Capture the cell that displays the provided text and extract its (x, y) central coordinate. 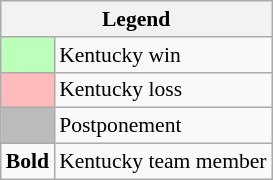
Bold (28, 162)
Postponement (163, 126)
Kentucky win (163, 55)
Kentucky loss (163, 90)
Legend (136, 19)
Kentucky team member (163, 162)
